Output the [X, Y] coordinate of the center of the cell containing the given text.  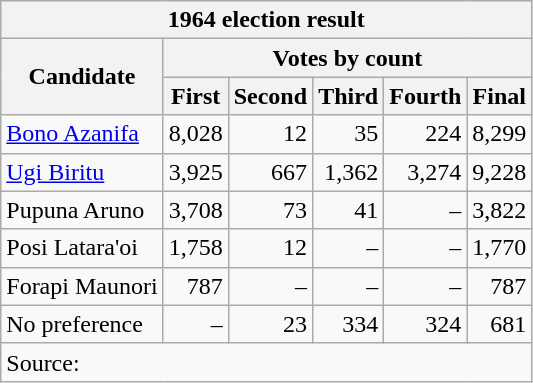
334 [348, 324]
681 [500, 324]
Votes by count [348, 58]
Pupuna Aruno [82, 210]
Fourth [426, 96]
35 [348, 134]
Bono Azanifa [82, 134]
9,228 [500, 172]
73 [270, 210]
3,822 [500, 210]
Ugi Biritu [82, 172]
3,708 [196, 210]
First [196, 96]
Final [500, 96]
3,925 [196, 172]
8,299 [500, 134]
1,362 [348, 172]
Source: [266, 362]
Forapi Maunori [82, 286]
324 [426, 324]
3,274 [426, 172]
Posi Latara'oi [82, 248]
8,028 [196, 134]
1,758 [196, 248]
23 [270, 324]
Second [270, 96]
Candidate [82, 77]
Third [348, 96]
1,770 [500, 248]
No preference [82, 324]
1964 election result [266, 20]
667 [270, 172]
224 [426, 134]
41 [348, 210]
